Find where the given text appears and provide that cell's center as [x, y] coordinate. 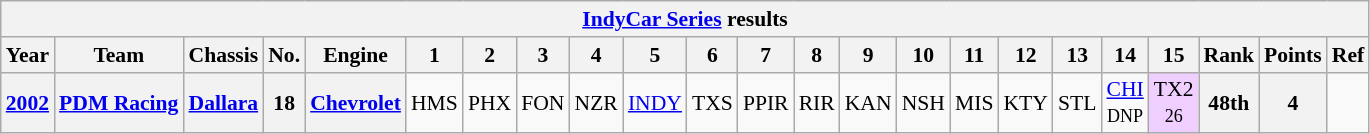
INDY [655, 102]
Chevrolet [356, 102]
9 [868, 55]
PPIR [766, 102]
KAN [868, 102]
HMS [434, 102]
PDM Racing [118, 102]
Ref [1348, 55]
RIR [817, 102]
CHIDNP [1124, 102]
8 [817, 55]
18 [284, 102]
Dallara [223, 102]
Team [118, 55]
TX226 [1174, 102]
No. [284, 55]
Chassis [223, 55]
Rank [1228, 55]
Engine [356, 55]
TXS [712, 102]
15 [1174, 55]
2002 [28, 102]
IndyCar Series results [685, 19]
STL [1078, 102]
KTY [1025, 102]
NSH [924, 102]
5 [655, 55]
NZR [596, 102]
MIS [974, 102]
14 [1124, 55]
7 [766, 55]
1 [434, 55]
2 [490, 55]
11 [974, 55]
FON [542, 102]
Points [1293, 55]
6 [712, 55]
13 [1078, 55]
PHX [490, 102]
Year [28, 55]
12 [1025, 55]
10 [924, 55]
48th [1228, 102]
3 [542, 55]
